Detect which cell encompasses the target text, then output its (X, Y) center coordinate. 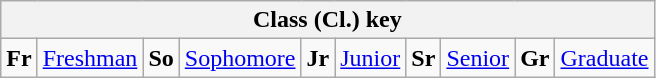
Gr (535, 58)
Junior (370, 58)
So (161, 58)
Class (Cl.) key (328, 20)
Sr (424, 58)
Fr (19, 58)
Sophomore (240, 58)
Jr (318, 58)
Freshman (90, 58)
Graduate (604, 58)
Senior (478, 58)
